Find where the given text appears and provide that cell's center as (x, y) coordinate. 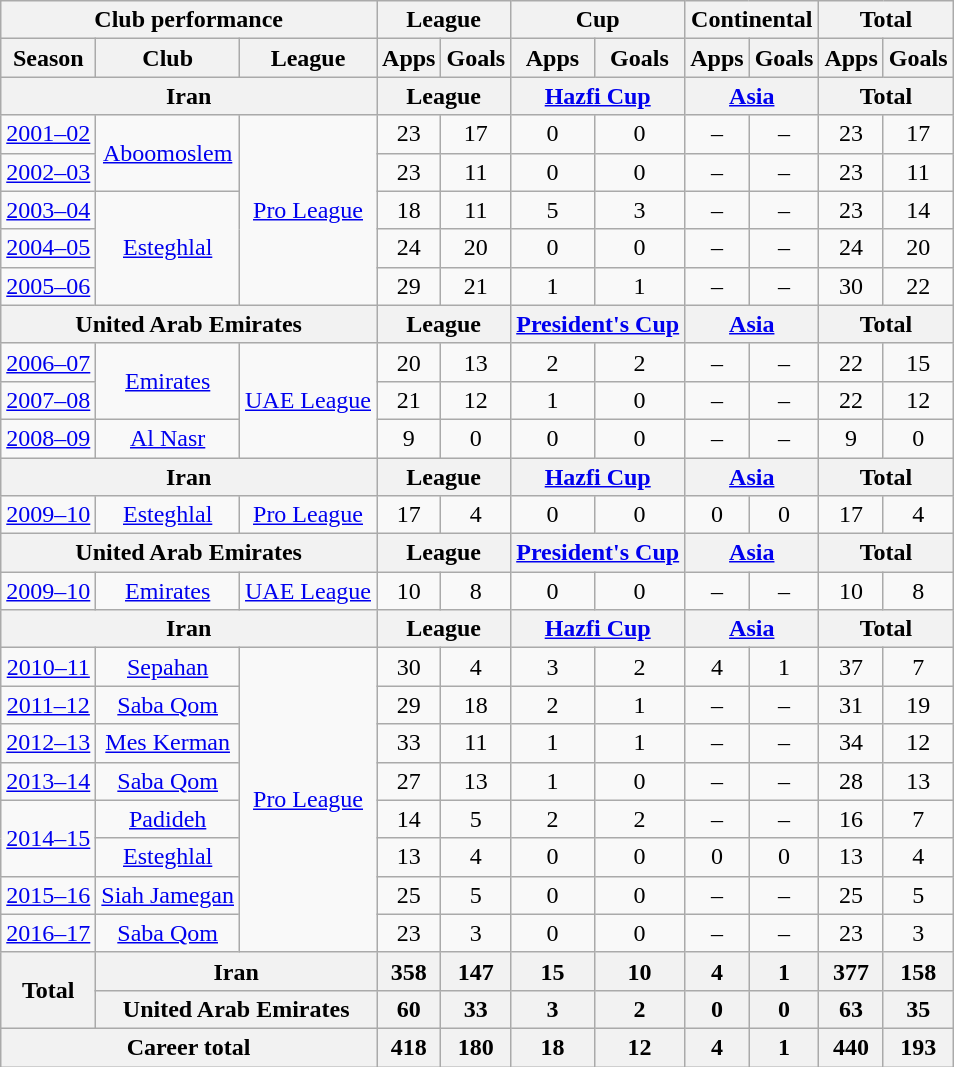
Aboomoslem (168, 153)
16 (851, 819)
Club performance (189, 20)
2014–15 (48, 838)
193 (918, 1047)
34 (851, 743)
2008–09 (48, 438)
Season (48, 58)
27 (409, 781)
Siah Jamegan (168, 895)
Club (168, 58)
2011–12 (48, 705)
Cup (598, 20)
37 (851, 667)
2013–14 (48, 781)
28 (851, 781)
35 (918, 1009)
Continental (752, 20)
2010–11 (48, 667)
2007–08 (48, 400)
2002–03 (48, 172)
147 (476, 971)
19 (918, 705)
2006–07 (48, 362)
2004–05 (48, 248)
63 (851, 1009)
158 (918, 971)
Career total (189, 1047)
377 (851, 971)
Padideh (168, 819)
180 (476, 1047)
2016–17 (48, 933)
31 (851, 705)
Al Nasr (168, 438)
2015–16 (48, 895)
2012–13 (48, 743)
2001–02 (48, 134)
440 (851, 1047)
Sepahan (168, 667)
Mes Kerman (168, 743)
60 (409, 1009)
2005–06 (48, 286)
358 (409, 971)
2003–04 (48, 210)
418 (409, 1047)
